Provide the [X, Y] coordinate of the cell's center where the given text is located.  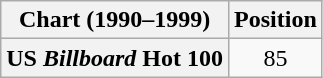
85 [276, 58]
Chart (1990–1999) [115, 20]
US Billboard Hot 100 [115, 58]
Position [276, 20]
